For the text-containing cell, return its midpoint in [X, Y] coordinate format. 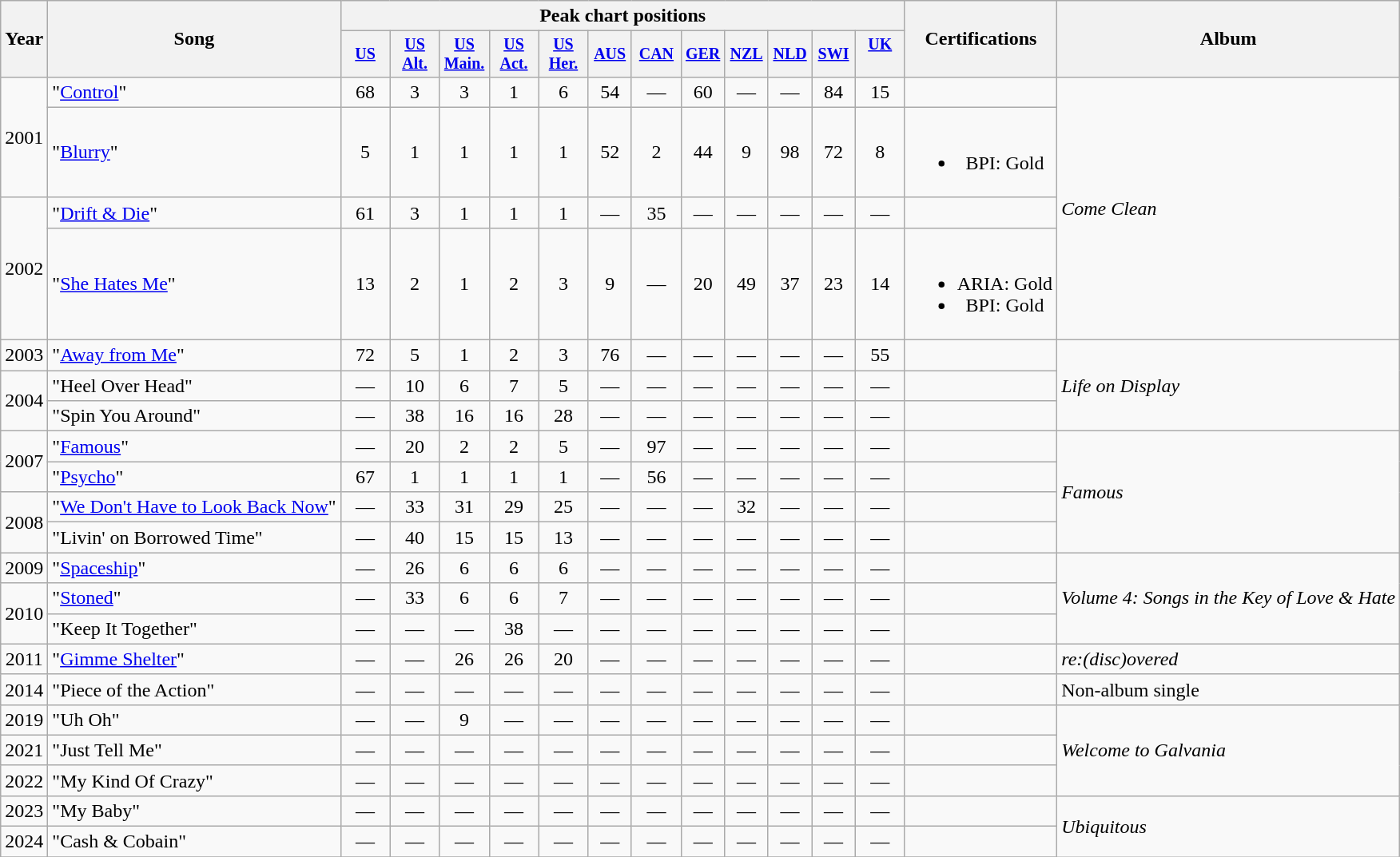
14 [880, 284]
"Spin You Around" [194, 416]
"Psycho" [194, 477]
"My Baby" [194, 811]
USAlt. [415, 54]
2011 [24, 659]
2001 [24, 137]
US Act. [514, 54]
2014 [24, 689]
"Uh Oh" [194, 720]
Song [194, 39]
Welcome to Galvania [1229, 750]
"Control" [194, 92]
AUS [610, 54]
40 [415, 538]
BPI: Gold [980, 152]
US Her. [563, 54]
"Piece of the Action" [194, 689]
"Just Tell Me" [194, 750]
"Heel Over Head" [194, 386]
Famous [1229, 492]
2019 [24, 720]
98 [789, 152]
CAN [656, 54]
55 [880, 355]
31 [464, 507]
8 [880, 152]
35 [656, 212]
2021 [24, 750]
"She Hates Me" [194, 284]
44 [702, 152]
61 [365, 212]
Come Clean [1229, 208]
56 [656, 477]
84 [833, 92]
"Stoned" [194, 598]
"Livin' on Borrowed Time" [194, 538]
Ubiquitous [1229, 826]
37 [789, 284]
NLD [789, 54]
UK [880, 54]
GER [702, 54]
US [365, 54]
2007 [24, 462]
"Gimme Shelter" [194, 659]
"Blurry" [194, 152]
"Drift & Die" [194, 212]
49 [746, 284]
Album [1229, 39]
"My Kind Of Crazy" [194, 780]
29 [514, 507]
"Spaceship" [194, 568]
Year [24, 39]
"We Don't Have to Look Back Now" [194, 507]
2024 [24, 842]
76 [610, 355]
USMain. [464, 54]
52 [610, 152]
SWI [833, 54]
2004 [24, 401]
25 [563, 507]
54 [610, 92]
67 [365, 477]
68 [365, 92]
Life on Display [1229, 386]
2009 [24, 568]
28 [563, 416]
2003 [24, 355]
2022 [24, 780]
97 [656, 446]
2002 [24, 268]
Certifications [980, 39]
2010 [24, 613]
NZL [746, 54]
60 [702, 92]
10 [415, 386]
23 [833, 284]
2023 [24, 811]
Non-album single [1229, 689]
ARIA: GoldBPI: Gold [980, 284]
"Keep It Together" [194, 629]
Volume 4: Songs in the Key of Love & Hate [1229, 598]
"Away from Me" [194, 355]
32 [746, 507]
"Cash & Cobain" [194, 842]
2008 [24, 522]
Peak chart positions [622, 16]
"Famous" [194, 446]
re:(disc)overed [1229, 659]
